Output the [X, Y] coordinate of the center of the cell containing the given text.  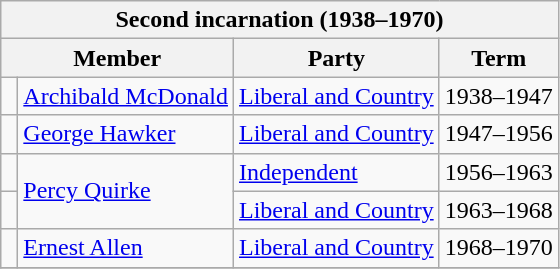
Percy Quirke [126, 191]
1938–1947 [498, 96]
Ernest Allen [126, 248]
Party [336, 58]
Archibald McDonald [126, 96]
Second incarnation (1938–1970) [280, 20]
Independent [336, 172]
1963–1968 [498, 210]
1968–1970 [498, 248]
Member [118, 58]
1956–1963 [498, 172]
1947–1956 [498, 134]
Term [498, 58]
George Hawker [126, 134]
